Locate the cell with the specified text and output its [X, Y] center coordinate. 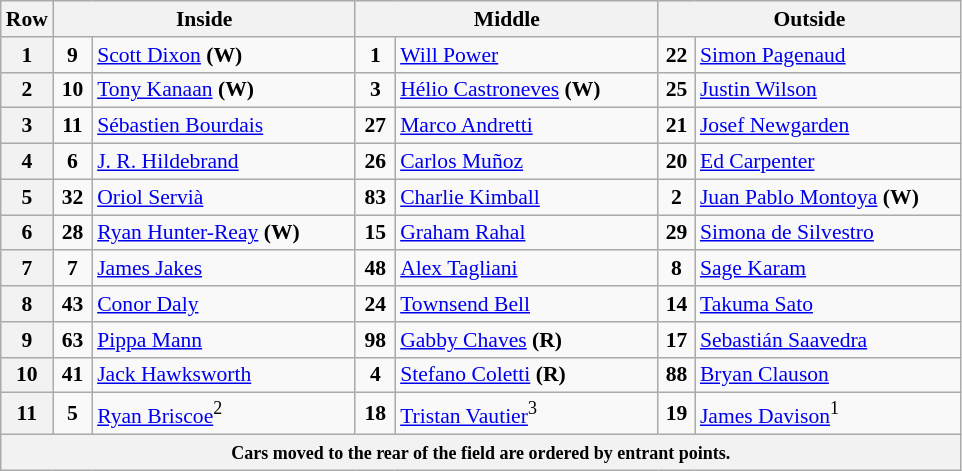
Tony Kanaan (W) [224, 90]
24 [375, 304]
15 [375, 233]
Middle [506, 19]
James Jakes [224, 269]
Sebastián Saavedra [828, 340]
Townsend Bell [526, 304]
Hélio Castroneves (W) [526, 90]
Stefano Coletti (R) [526, 375]
Justin Wilson [828, 90]
Graham Rahal [526, 233]
Josef Newgarden [828, 126]
Row [27, 19]
Simon Pagenaud [828, 55]
Charlie Kimball [526, 197]
Oriol Servià [224, 197]
29 [676, 233]
James Davison1 [828, 414]
Marco Andretti [526, 126]
19 [676, 414]
Ryan Hunter-Reay (W) [224, 233]
26 [375, 162]
Tristan Vautier3 [526, 414]
22 [676, 55]
17 [676, 340]
Outside [810, 19]
25 [676, 90]
Takuma Sato [828, 304]
43 [72, 304]
88 [676, 375]
Pippa Mann [224, 340]
14 [676, 304]
20 [676, 162]
Conor Daly [224, 304]
Sébastien Bourdais [224, 126]
Carlos Muñoz [526, 162]
Inside [204, 19]
32 [72, 197]
41 [72, 375]
48 [375, 269]
27 [375, 126]
Cars moved to the rear of the field are ordered by entrant points. [481, 452]
Ryan Briscoe2 [224, 414]
Alex Tagliani [526, 269]
Scott Dixon (W) [224, 55]
Jack Hawksworth [224, 375]
Bryan Clauson [828, 375]
Gabby Chaves (R) [526, 340]
63 [72, 340]
21 [676, 126]
98 [375, 340]
Simona de Silvestro [828, 233]
Juan Pablo Montoya (W) [828, 197]
Sage Karam [828, 269]
J. R. Hildebrand [224, 162]
Will Power [526, 55]
83 [375, 197]
28 [72, 233]
Ed Carpenter [828, 162]
18 [375, 414]
